Identify which cell holds the provided text, then report its [X, Y] central coordinate. 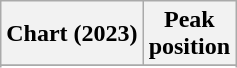
Chart (2023) [72, 34]
Peakposition [189, 34]
